Locate the cell with the specified text and output its (x, y) center coordinate. 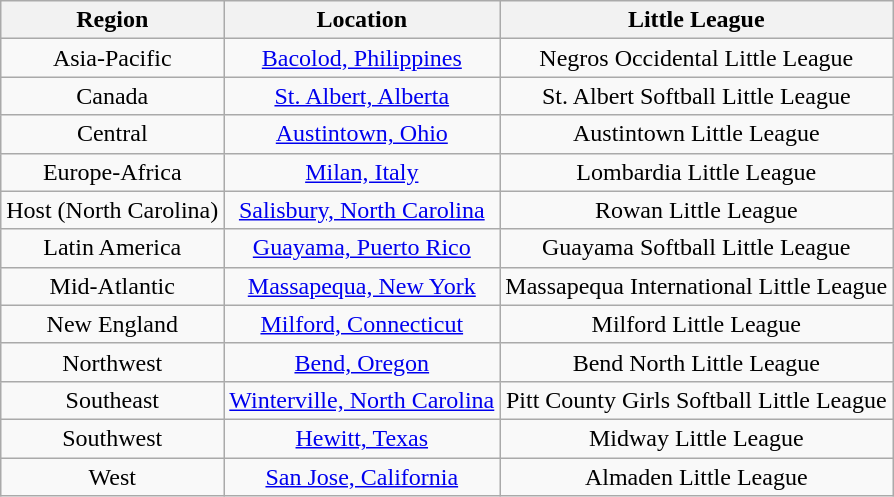
Salisbury, North Carolina (362, 210)
Little League (696, 20)
Asia-Pacific (112, 58)
Bend, Oregon (362, 362)
Bacolod, Philippines (362, 58)
Hewitt, Texas (362, 438)
Region (112, 20)
Milan, Italy (362, 172)
Europe-Africa (112, 172)
Austintown, Ohio (362, 134)
Canada (112, 96)
New England (112, 324)
Negros Occidental Little League (696, 58)
St. Albert, Alberta (362, 96)
Massapequa International Little League (696, 286)
Host (North Carolina) (112, 210)
West (112, 477)
Central (112, 134)
Bend North Little League (696, 362)
Midway Little League (696, 438)
Austintown Little League (696, 134)
Guayama, Puerto Rico (362, 248)
Northwest (112, 362)
Guayama Softball Little League (696, 248)
Almaden Little League (696, 477)
Winterville, North Carolina (362, 400)
Massapequa, New York (362, 286)
San Jose, California (362, 477)
Mid-Atlantic (112, 286)
Latin America (112, 248)
Southeast (112, 400)
Lombardia Little League (696, 172)
Rowan Little League (696, 210)
Location (362, 20)
Milford Little League (696, 324)
St. Albert Softball Little League (696, 96)
Southwest (112, 438)
Milford, Connecticut (362, 324)
Pitt County Girls Softball Little League (696, 400)
